Locate the cell with the specified text and output its (X, Y) center coordinate. 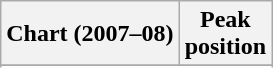
Peakposition (225, 34)
Chart (2007–08) (90, 34)
